Find where the given text appears and provide that cell's center as [X, Y] coordinate. 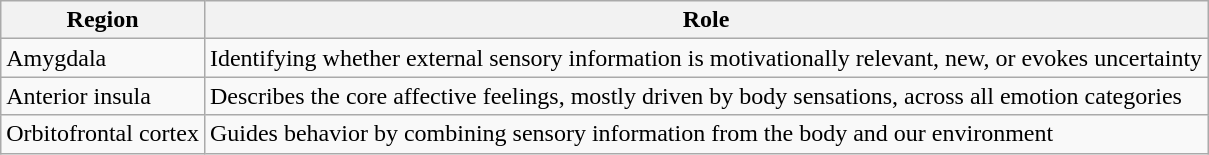
Region [103, 20]
Anterior insula [103, 96]
Identifying whether external sensory information is motivationally relevant, new, or evokes uncertainty [706, 58]
Amygdala [103, 58]
Orbitofrontal cortex [103, 134]
Role [706, 20]
Guides behavior by combining sensory information from the body and our environment [706, 134]
Describes the core affective feelings, mostly driven by body sensations, across all emotion categories [706, 96]
